Pinpoint the cell where the given text exists, returning its (X, Y) midpoint coordinate. 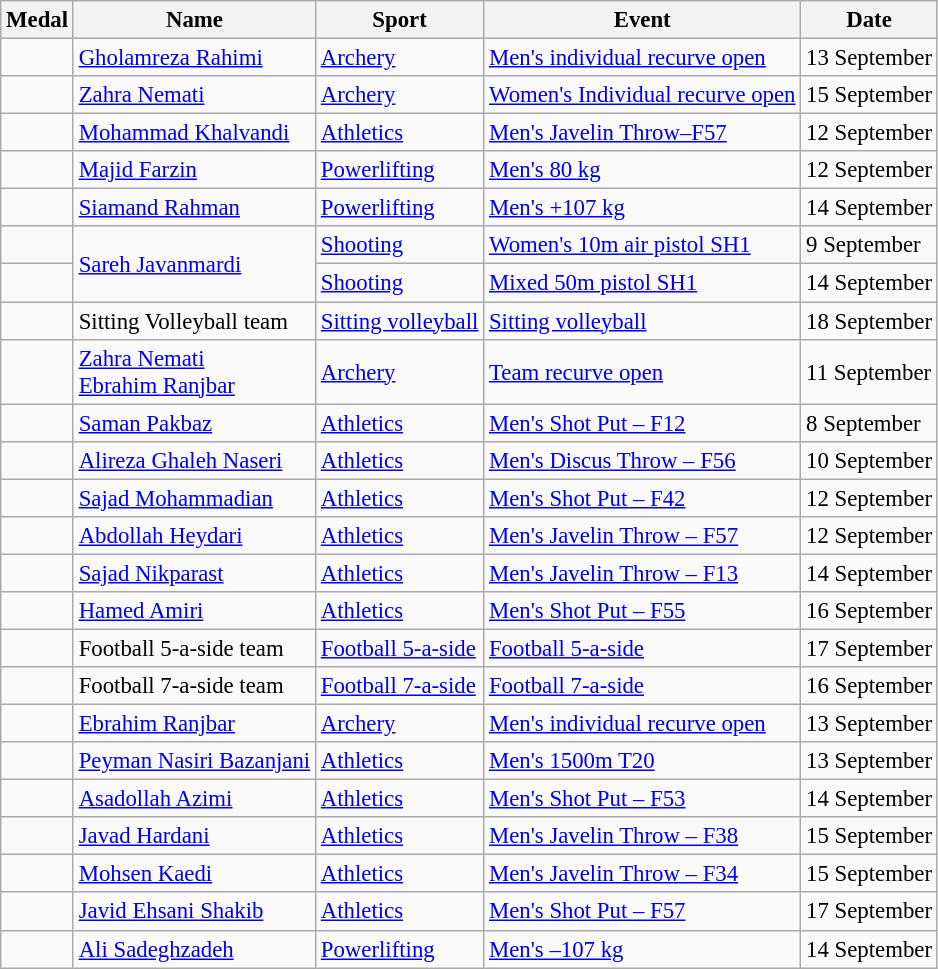
Men's Javelin Throw – F13 (642, 573)
Sport (399, 20)
Team recurve open (642, 372)
Event (642, 20)
Men's Shot Put – F57 (642, 912)
Men's Javelin Throw–F57 (642, 133)
Javad Hardani (194, 836)
9 September (869, 245)
11 September (869, 372)
Alireza Ghaleh Naseri (194, 460)
Men's Discus Throw – F56 (642, 460)
8 September (869, 423)
Men's +107 kg (642, 208)
Men's –107 kg (642, 949)
Sitting Volleyball team (194, 321)
Javid Ehsani Shakib (194, 912)
Mixed 50m pistol SH1 (642, 283)
Men's Javelin Throw – F38 (642, 836)
Asadollah Azimi (194, 799)
Majid Farzin (194, 170)
Medal (38, 20)
Men's 1500m T20 (642, 761)
Abdollah Heydari (194, 536)
Women's Individual recurve open (642, 95)
Peyman Nasiri Bazanjani (194, 761)
Name (194, 20)
Sajad Mohammadian (194, 498)
Sajad Nikparast (194, 573)
Men's 80 kg (642, 170)
Men's Shot Put – F55 (642, 611)
Zahra NematiEbrahim Ranjbar (194, 372)
Hamed Amiri (194, 611)
Ali Sadeghzadeh (194, 949)
Gholamreza Rahimi (194, 58)
Men's Shot Put – F53 (642, 799)
Zahra Nemati (194, 95)
Mohsen Kaedi (194, 874)
18 September (869, 321)
Men's Javelin Throw – F57 (642, 536)
10 September (869, 460)
Sareh Javanmardi (194, 264)
Football 7-a-side team (194, 686)
Football 5-a-side team (194, 648)
Mohammad Khalvandi (194, 133)
Men's Javelin Throw – F34 (642, 874)
Men's Shot Put – F12 (642, 423)
Siamand Rahman (194, 208)
Ebrahim Ranjbar (194, 724)
Men's Shot Put – F42 (642, 498)
Saman Pakbaz (194, 423)
Women's 10m air pistol SH1 (642, 245)
Date (869, 20)
